Search for the cell housing the specified text and yield its (x, y) center coordinate. 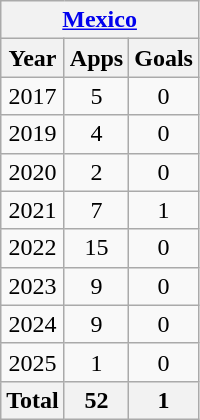
Year (33, 58)
2019 (33, 134)
52 (96, 400)
Mexico (100, 20)
2021 (33, 210)
Apps (96, 58)
7 (96, 210)
2022 (33, 248)
2 (96, 172)
Total (33, 400)
Goals (164, 58)
2020 (33, 172)
2023 (33, 286)
15 (96, 248)
2024 (33, 324)
2017 (33, 96)
4 (96, 134)
5 (96, 96)
2025 (33, 362)
